Capture the cell that displays the provided text and extract its [X, Y] central coordinate. 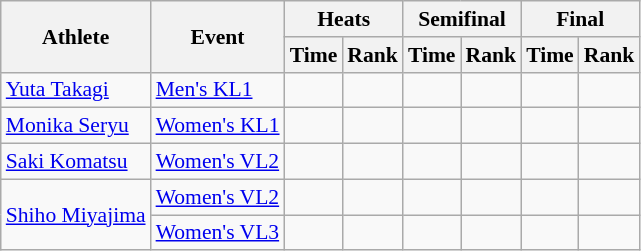
Yuta Takagi [76, 90]
Monika Seryu [76, 126]
Athlete [76, 36]
Event [218, 36]
Women's KL1 [218, 126]
Semifinal [462, 19]
Men's KL1 [218, 90]
Final [580, 19]
Saki Komatsu [76, 162]
Heats [344, 19]
Shiho Miyajima [76, 214]
Women's VL3 [218, 233]
